Determine the (X, Y) coordinate at the center of the cell enclosing the given text.  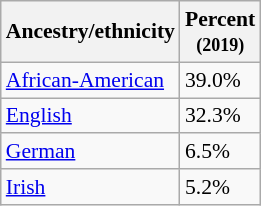
English (90, 116)
Percent(2019) (220, 32)
39.0% (220, 80)
5.2% (220, 187)
German (90, 152)
African-American (90, 80)
32.3% (220, 116)
Irish (90, 187)
Ancestry/ethnicity (90, 32)
6.5% (220, 152)
